Determine the [x, y] coordinate at the center of the cell enclosing the given text.  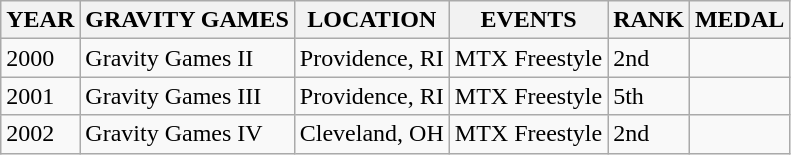
RANK [649, 20]
Cleveland, OH [372, 134]
Gravity Games IV [187, 134]
MEDAL [739, 20]
LOCATION [372, 20]
EVENTS [528, 20]
5th [649, 96]
2001 [40, 96]
YEAR [40, 20]
2002 [40, 134]
Gravity Games III [187, 96]
2000 [40, 58]
GRAVITY GAMES [187, 20]
Gravity Games II [187, 58]
